Detect which cell encompasses the target text, then output its (X, Y) center coordinate. 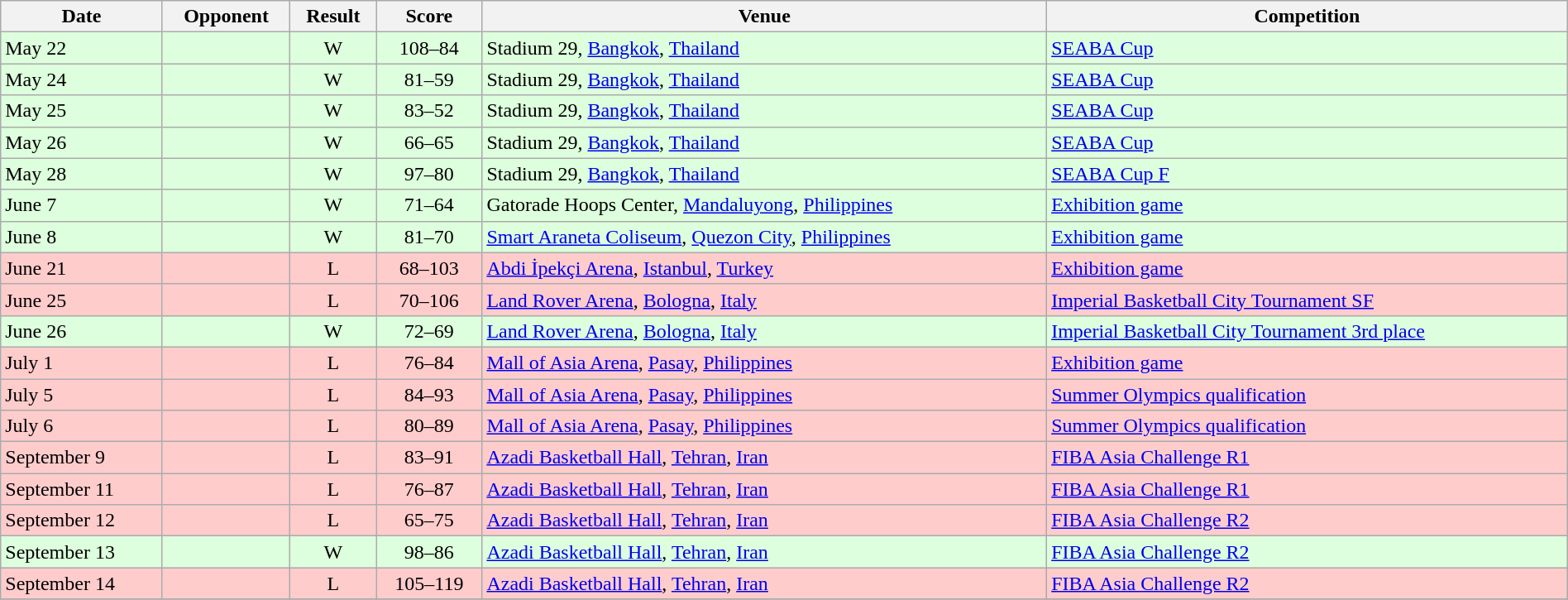
Abdi İpekçi Arena, Istanbul, Turkey (764, 268)
May 25 (81, 111)
June 21 (81, 268)
65–75 (429, 521)
108–84 (429, 48)
72–69 (429, 331)
June 7 (81, 205)
70–106 (429, 300)
Smart Araneta Coliseum, Quezon City, Philippines (764, 237)
81–70 (429, 237)
May 26 (81, 142)
Score (429, 17)
83–91 (429, 458)
September 11 (81, 489)
Imperial Basketball City Tournament SF (1307, 300)
68–103 (429, 268)
September 12 (81, 521)
Date (81, 17)
September 14 (81, 583)
105–119 (429, 583)
July 1 (81, 362)
June 25 (81, 300)
July 5 (81, 395)
Gatorade Hoops Center, Mandaluyong, Philippines (764, 205)
76–87 (429, 489)
76–84 (429, 362)
Venue (764, 17)
80–89 (429, 426)
September 9 (81, 458)
71–64 (429, 205)
Result (333, 17)
Competition (1307, 17)
July 6 (81, 426)
81–59 (429, 79)
84–93 (429, 395)
May 28 (81, 174)
May 24 (81, 79)
Imperial Basketball City Tournament 3rd place (1307, 331)
97–80 (429, 174)
Opponent (227, 17)
May 22 (81, 48)
66–65 (429, 142)
June 26 (81, 331)
98–86 (429, 552)
June 8 (81, 237)
83–52 (429, 111)
SEABA Cup F (1307, 174)
September 13 (81, 552)
